Find where the given text appears and provide that cell's center as [x, y] coordinate. 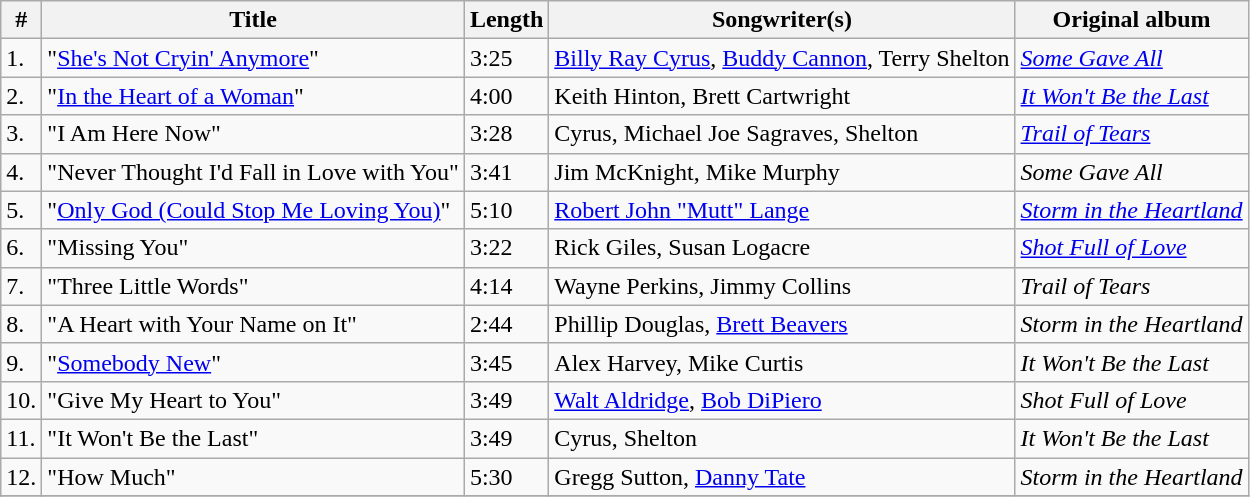
6. [22, 248]
11. [22, 438]
"I Am Here Now" [254, 134]
5. [22, 210]
Robert John "Mutt" Lange [782, 210]
"Missing You" [254, 248]
Wayne Perkins, Jimmy Collins [782, 286]
2:44 [506, 324]
7. [22, 286]
Length [506, 20]
3. [22, 134]
Cyrus, Shelton [782, 438]
3:25 [506, 58]
5:30 [506, 477]
"A Heart with Your Name on It" [254, 324]
3:22 [506, 248]
8. [22, 324]
Walt Aldridge, Bob DiPiero [782, 400]
Cyrus, Michael Joe Sagraves, Shelton [782, 134]
"She's Not Cryin' Anymore" [254, 58]
4:14 [506, 286]
12. [22, 477]
Original album [1132, 20]
4. [22, 172]
"How Much" [254, 477]
10. [22, 400]
1. [22, 58]
Songwriter(s) [782, 20]
Alex Harvey, Mike Curtis [782, 362]
Gregg Sutton, Danny Tate [782, 477]
"It Won't Be the Last" [254, 438]
4:00 [506, 96]
3:45 [506, 362]
Rick Giles, Susan Logacre [782, 248]
"Never Thought I'd Fall in Love with You" [254, 172]
# [22, 20]
Jim McKnight, Mike Murphy [782, 172]
"Only God (Could Stop Me Loving You)" [254, 210]
2. [22, 96]
9. [22, 362]
"In the Heart of a Woman" [254, 96]
"Three Little Words" [254, 286]
"Give My Heart to You" [254, 400]
3:41 [506, 172]
5:10 [506, 210]
Phillip Douglas, Brett Beavers [782, 324]
Keith Hinton, Brett Cartwright [782, 96]
Billy Ray Cyrus, Buddy Cannon, Terry Shelton [782, 58]
"Somebody New" [254, 362]
3:28 [506, 134]
Title [254, 20]
